For the text-containing cell, return its midpoint in (x, y) coordinate format. 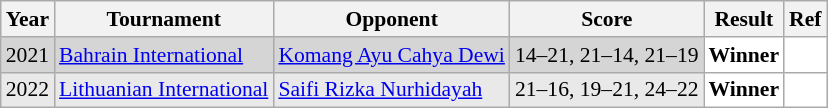
2022 (28, 90)
21–16, 19–21, 24–22 (607, 90)
Year (28, 19)
Opponent (392, 19)
14–21, 21–14, 21–19 (607, 55)
Tournament (164, 19)
Saifi Rizka Nurhidayah (392, 90)
Ref (805, 19)
Result (744, 19)
2021 (28, 55)
Bahrain International (164, 55)
Komang Ayu Cahya Dewi (392, 55)
Score (607, 19)
Lithuanian International (164, 90)
